Detect which cell encompasses the target text, then output its (x, y) center coordinate. 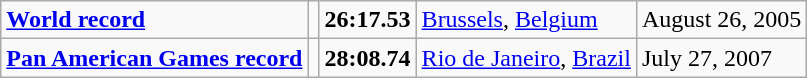
Brussels, Belgium (526, 20)
World record (154, 20)
August 26, 2005 (721, 20)
Pan American Games record (154, 58)
28:08.74 (368, 58)
26:17.53 (368, 20)
July 27, 2007 (721, 58)
Rio de Janeiro, Brazil (526, 58)
